Determine the (X, Y) coordinate at the center of the cell enclosing the given text.  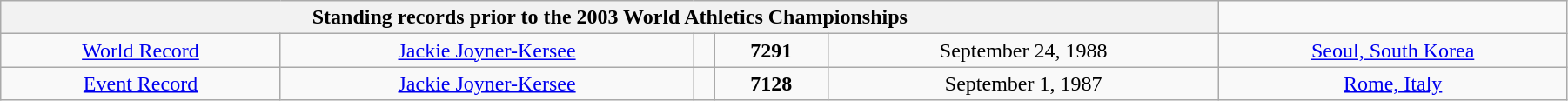
7128 (771, 84)
September 24, 1988 (1023, 50)
Standing records prior to the 2003 World Athletics Championships (610, 17)
Rome, Italy (1393, 84)
World Record (141, 50)
Event Record (141, 84)
7291 (771, 50)
Seoul, South Korea (1393, 50)
September 1, 1987 (1023, 84)
